Pinpoint the cell where the given text exists, returning its (x, y) midpoint coordinate. 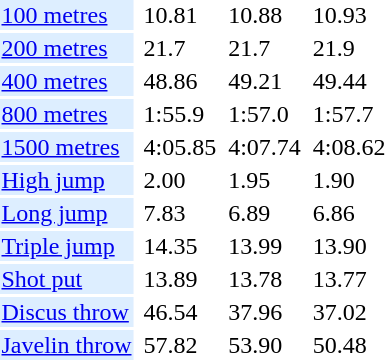
6.89 (265, 213)
10.88 (265, 15)
37.96 (265, 312)
1500 metres (66, 147)
10.81 (180, 15)
13.78 (265, 279)
7.83 (180, 213)
Javelin throw (66, 345)
1:55.9 (180, 114)
57.82 (180, 345)
1.95 (265, 180)
2.00 (180, 180)
Discus throw (66, 312)
800 metres (66, 114)
13.99 (265, 246)
14.35 (180, 246)
49.21 (265, 81)
200 metres (66, 48)
1:57.0 (265, 114)
High jump (66, 180)
Shot put (66, 279)
48.86 (180, 81)
13.89 (180, 279)
4:05.85 (180, 147)
100 metres (66, 15)
46.54 (180, 312)
53.90 (265, 345)
Long jump (66, 213)
Triple jump (66, 246)
400 metres (66, 81)
4:07.74 (265, 147)
